Return [x, y] of the center of cell containing provided text 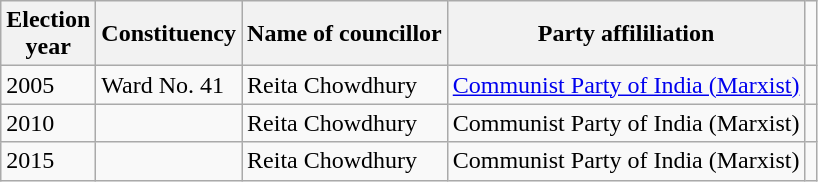
Name of councillor [345, 34]
Ward No. 41 [169, 85]
2005 [48, 85]
Party affililiation [626, 34]
2015 [48, 161]
Election year [48, 34]
Constituency [169, 34]
2010 [48, 123]
